Scan for the cell matching the given text and deliver its (X, Y) coordinate at center. 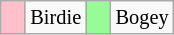
Birdie (56, 17)
Bogey (142, 17)
